Return (x, y) of the center of cell containing provided text 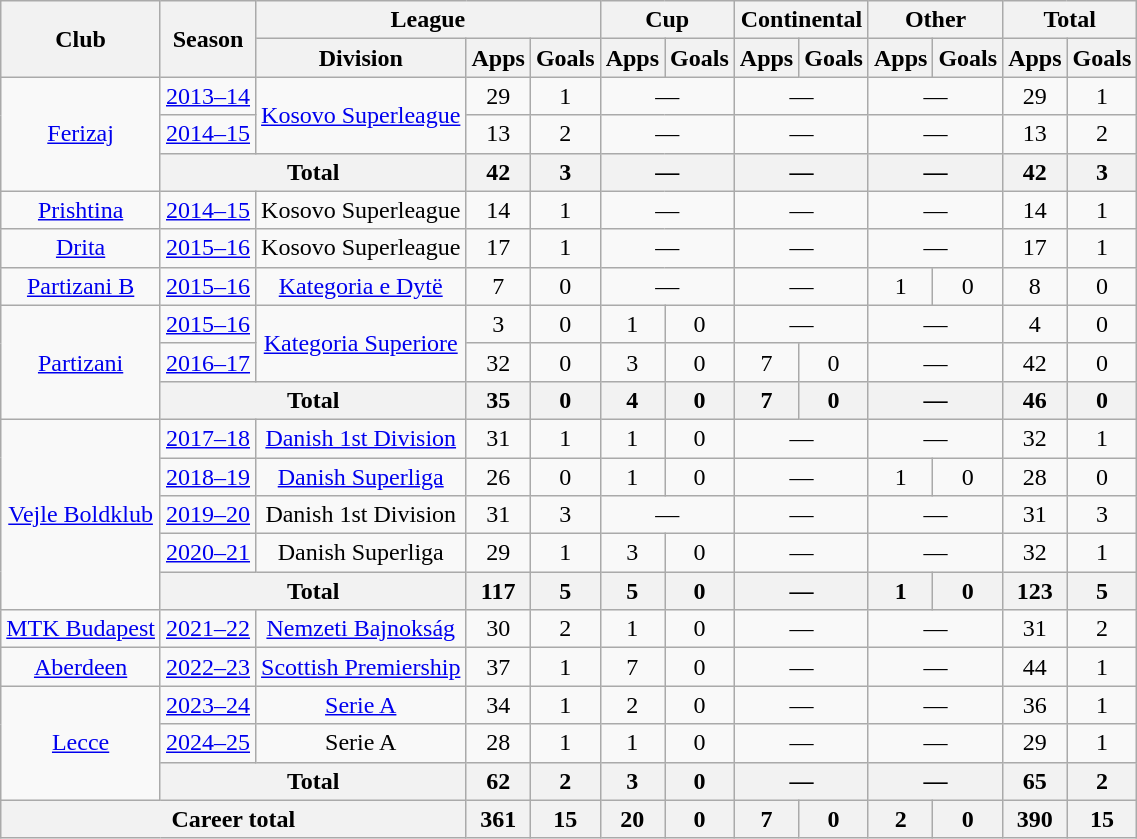
League (428, 20)
Other (935, 20)
Nemzeti Bajnokság (361, 629)
34 (498, 705)
2023–24 (208, 705)
2017–18 (208, 438)
Club (81, 39)
37 (498, 667)
2024–25 (208, 743)
Ferizaj (81, 134)
Drita (81, 248)
2018–19 (208, 477)
Kategoria e Dytë (361, 286)
Vejle Boldklub (81, 514)
Partizani B (81, 286)
2022–23 (208, 667)
123 (1035, 591)
26 (498, 477)
Division (361, 58)
Aberdeen (81, 667)
20 (632, 819)
35 (498, 400)
MTK Budapest (81, 629)
2021–22 (208, 629)
Season (208, 39)
30 (498, 629)
361 (498, 819)
62 (498, 781)
2020–21 (208, 553)
Prishtina (81, 210)
44 (1035, 667)
46 (1035, 400)
65 (1035, 781)
2016–17 (208, 362)
2013–14 (208, 96)
117 (498, 591)
36 (1035, 705)
390 (1035, 819)
Lecce (81, 743)
Career total (234, 819)
Scottish Premiership (361, 667)
Partizani (81, 362)
2019–20 (208, 515)
Kategoria Superiore (361, 343)
8 (1035, 286)
Continental (801, 20)
Cup (667, 20)
